Return [x, y] of the center of cell containing provided text 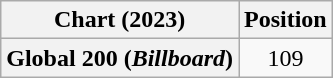
Position [285, 20]
Global 200 (Billboard) [120, 58]
109 [285, 58]
Chart (2023) [120, 20]
